For the text-containing cell, return its midpoint in [x, y] coordinate format. 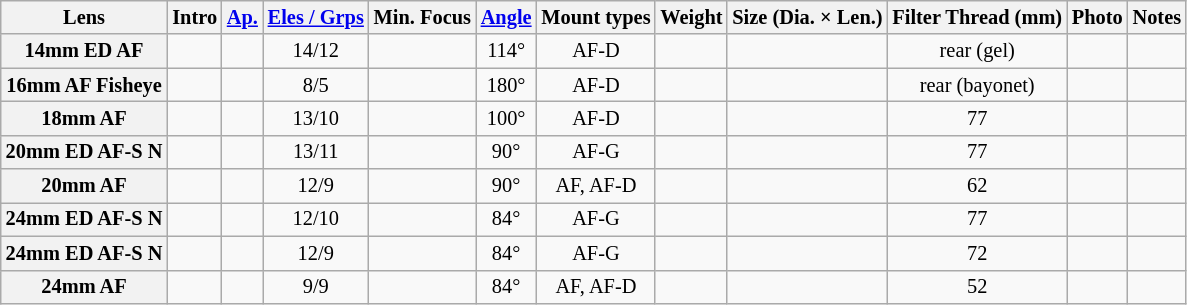
Size (Dia. × Len.) [807, 17]
20mm ED AF-S N [84, 152]
72 [977, 253]
180° [506, 85]
14/12 [316, 51]
14mm ED AF [84, 51]
Notes [1157, 17]
rear (gel) [977, 51]
62 [977, 186]
20mm AF [84, 186]
9/9 [316, 287]
Ap. [242, 17]
Angle [506, 17]
18mm AF [84, 118]
Mount types [596, 17]
12/10 [316, 219]
100° [506, 118]
Weight [691, 17]
13/10 [316, 118]
16mm AF Fisheye [84, 85]
rear (bayonet) [977, 85]
Eles / Grps [316, 17]
Intro [194, 17]
13/11 [316, 152]
52 [977, 287]
24mm AF [84, 287]
Lens [84, 17]
Min. Focus [422, 17]
114° [506, 51]
Filter Thread (mm) [977, 17]
8/5 [316, 85]
Photo [1098, 17]
